Output the [X, Y] coordinate of the center of the cell containing the given text.  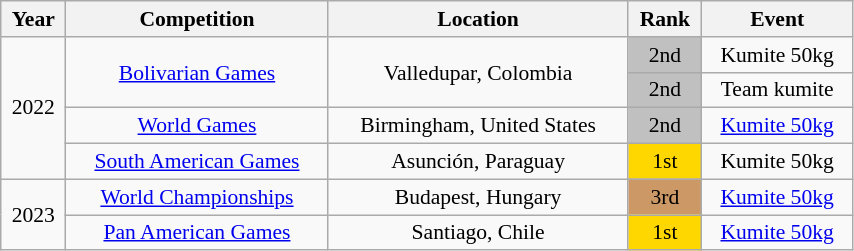
Budapest, Hungary [478, 197]
World Games [197, 126]
Rank [665, 19]
Year [34, 19]
World Championships [197, 197]
Asunción, Paraguay [478, 162]
3rd [665, 197]
2023 [34, 214]
South American Games [197, 162]
Pan American Games [197, 233]
Santiago, Chile [478, 233]
Location [478, 19]
Birmingham, United States [478, 126]
Competition [197, 19]
Valledupar, Colombia [478, 72]
Bolivarian Games [197, 72]
Team kumite [778, 90]
Event [778, 19]
2022 [34, 108]
